Return (X, Y) of the center of cell containing provided text 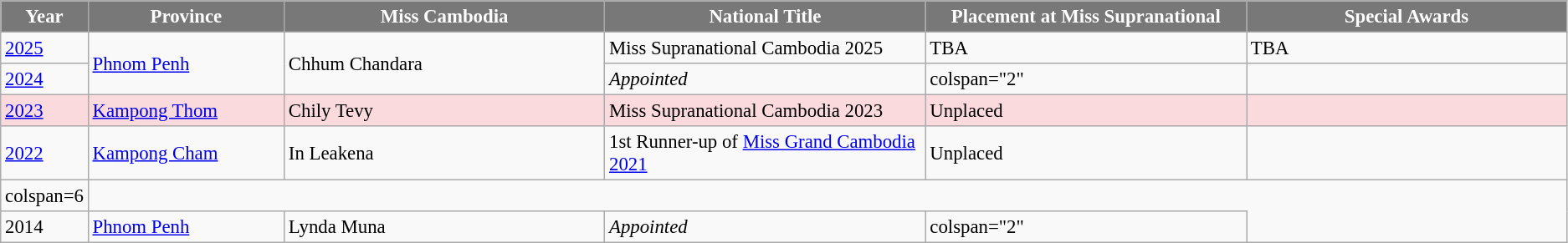
2024 (44, 79)
Year (44, 17)
Placement at Miss Supranational (1086, 17)
2023 (44, 111)
colspan=6 (44, 196)
Chhum Chandara (445, 63)
Chily Tevy (445, 111)
Miss Cambodia (445, 17)
Miss Supranational Cambodia 2023 (765, 111)
2025 (44, 48)
2022 (44, 154)
1st Runner-up of Miss Grand Cambodia 2021 (765, 154)
Appointed (765, 79)
Kampong Cham (186, 154)
Kampong Thom (186, 111)
National Title (765, 17)
In Leakena (445, 154)
colspan="2" (1086, 79)
Miss Supranational Cambodia 2025 (765, 48)
Phnom Penh (186, 63)
Special Awards (1407, 17)
Province (186, 17)
